For the text-containing cell, return its midpoint in (x, y) coordinate format. 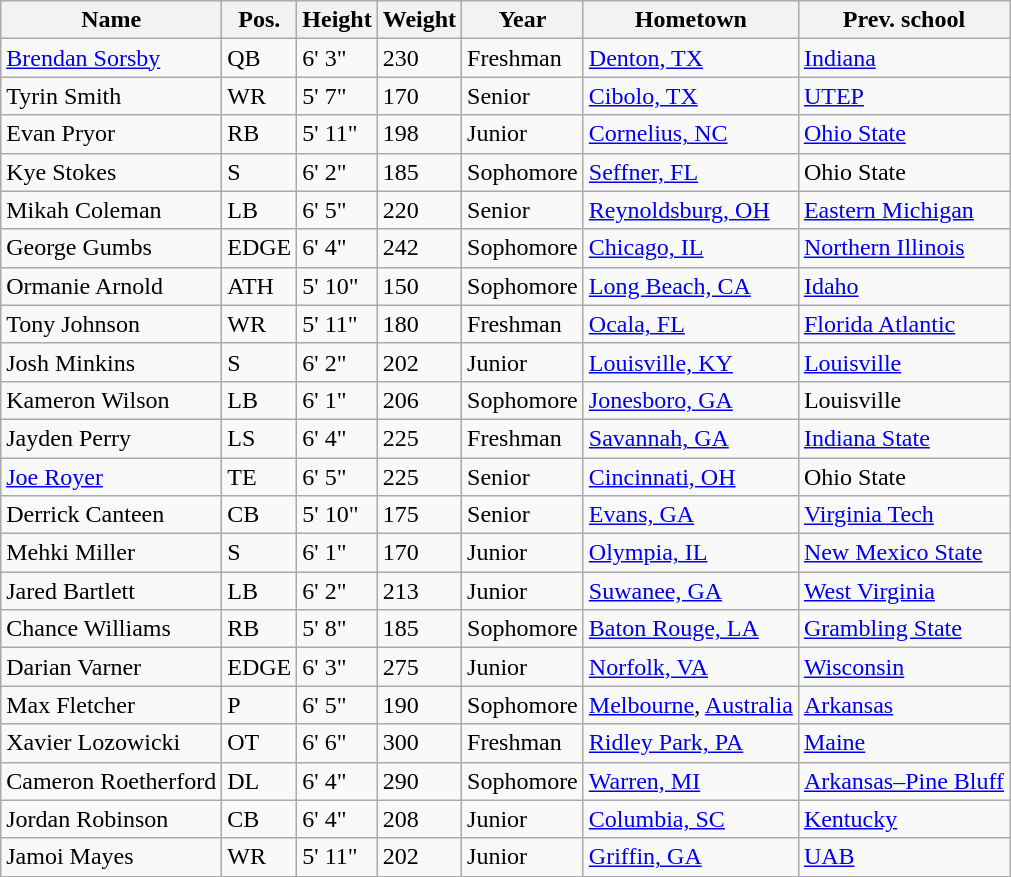
Jayden Perry (112, 438)
Mehki Miller (112, 553)
Tony Johnson (112, 324)
Josh Minkins (112, 362)
Jonesboro, GA (690, 400)
Ormanie Arnold (112, 286)
5' 7" (337, 96)
150 (419, 286)
Cameron Roetherford (112, 781)
300 (419, 743)
Idaho (904, 286)
Florida Atlantic (904, 324)
Darian Varner (112, 667)
198 (419, 134)
Denton, TX (690, 58)
Tyrin Smith (112, 96)
West Virginia (904, 591)
Louisville, KY (690, 362)
Norfolk, VA (690, 667)
QB (260, 58)
UAB (904, 857)
Ocala, FL (690, 324)
Evans, GA (690, 515)
Reynoldsburg, OH (690, 210)
190 (419, 705)
OT (260, 743)
Hometown (690, 20)
206 (419, 400)
230 (419, 58)
Baton Rouge, LA (690, 629)
DL (260, 781)
Columbia, SC (690, 819)
Pos. (260, 20)
180 (419, 324)
Seffner, FL (690, 172)
Savannah, GA (690, 438)
LS (260, 438)
Northern Illinois (904, 248)
Kye Stokes (112, 172)
Wisconsin (904, 667)
Indiana (904, 58)
Grambling State (904, 629)
New Mexico State (904, 553)
Derrick Canteen (112, 515)
George Gumbs (112, 248)
Kentucky (904, 819)
TE (260, 477)
Virginia Tech (904, 515)
Long Beach, CA (690, 286)
Ridley Park, PA (690, 743)
Kameron Wilson (112, 400)
213 (419, 591)
242 (419, 248)
Max Fletcher (112, 705)
Cornelius, NC (690, 134)
Warren, MI (690, 781)
Griffin, GA (690, 857)
Evan Pryor (112, 134)
Jamoi Mayes (112, 857)
Jordan Robinson (112, 819)
Joe Royer (112, 477)
175 (419, 515)
ATH (260, 286)
275 (419, 667)
5' 8" (337, 629)
220 (419, 210)
290 (419, 781)
Olympia, IL (690, 553)
UTEP (904, 96)
Prev. school (904, 20)
P (260, 705)
Arkansas (904, 705)
6' 6" (337, 743)
Chicago, IL (690, 248)
Height (337, 20)
208 (419, 819)
Jared Bartlett (112, 591)
Year (523, 20)
Eastern Michigan (904, 210)
Chance Williams (112, 629)
Mikah Coleman (112, 210)
Melbourne, Australia (690, 705)
Xavier Lozowicki (112, 743)
Indiana State (904, 438)
Suwanee, GA (690, 591)
Cibolo, TX (690, 96)
Cincinnati, OH (690, 477)
Arkansas–Pine Bluff (904, 781)
Maine (904, 743)
Name (112, 20)
Brendan Sorsby (112, 58)
Weight (419, 20)
